Pinpoint the cell where the given text exists, returning its (x, y) midpoint coordinate. 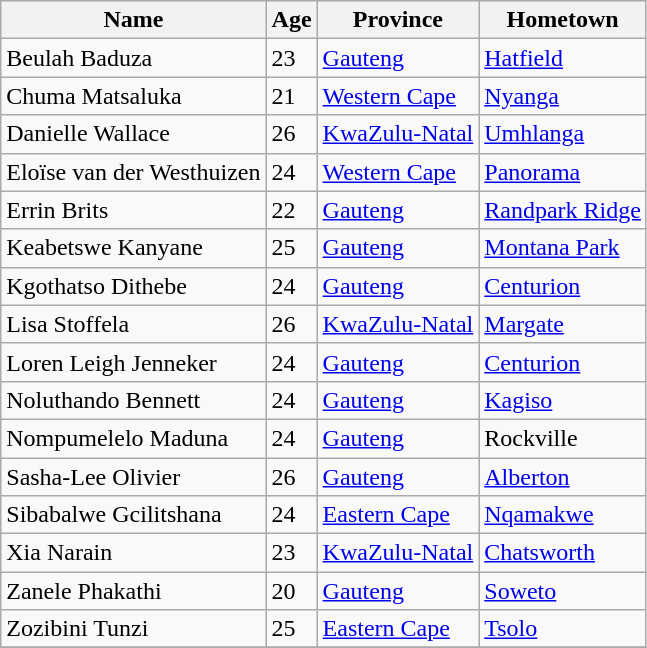
Margate (563, 324)
Hometown (563, 20)
Montana Park (563, 248)
Errin Brits (134, 210)
Randpark Ridge (563, 210)
Noluthando Bennett (134, 400)
Province (398, 20)
Loren Leigh Jenneker (134, 362)
Danielle Wallace (134, 134)
Kagiso (563, 400)
21 (292, 96)
Chuma Matsaluka (134, 96)
Zozibini Tunzi (134, 629)
Rockville (563, 438)
Sibabalwe Gcilitshana (134, 515)
Sasha-Lee Olivier (134, 477)
Name (134, 20)
20 (292, 591)
Nqamakwe (563, 515)
Kgothatso Dithebe (134, 286)
Soweto (563, 591)
Nompumelelo Maduna (134, 438)
Zanele Phakathi (134, 591)
Alberton (563, 477)
Keabetswe Kanyane (134, 248)
Eloïse van der Westhuizen (134, 172)
Nyanga (563, 96)
Age (292, 20)
Panorama (563, 172)
Lisa Stoffela (134, 324)
Xia Narain (134, 553)
Beulah Baduza (134, 58)
Hatfield (563, 58)
22 (292, 210)
Chatsworth (563, 553)
Umhlanga (563, 134)
Tsolo (563, 629)
